Detect which cell encompasses the target text, then output its [X, Y] center coordinate. 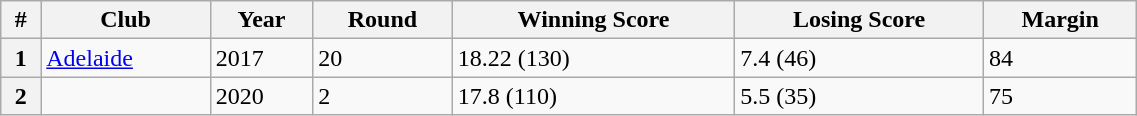
17.8 (110) [594, 96]
2020 [261, 96]
Year [261, 20]
Club [126, 20]
84 [1060, 58]
75 [1060, 96]
2017 [261, 58]
Margin [1060, 20]
18.22 (130) [594, 58]
# [21, 20]
Losing Score [860, 20]
1 [21, 58]
7.4 (46) [860, 58]
Adelaide [126, 58]
20 [383, 58]
Round [383, 20]
Winning Score [594, 20]
5.5 (35) [860, 96]
